Search for the cell housing the specified text and yield its (X, Y) center coordinate. 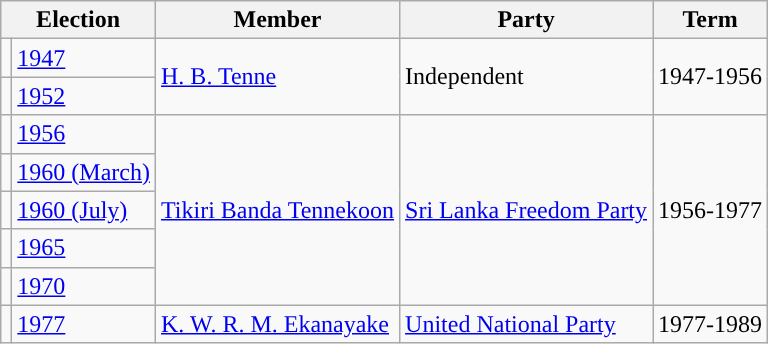
Independent (526, 77)
Election (78, 20)
K. W. R. M. Ekanayake (278, 324)
1956-1977 (710, 210)
1947-1956 (710, 77)
1977-1989 (710, 324)
1947 (84, 58)
1956 (84, 134)
1965 (84, 248)
1960 (July) (84, 210)
Term (710, 20)
H. B. Tenne (278, 77)
1977 (84, 324)
Party (526, 20)
1960 (March) (84, 172)
United National Party (526, 324)
1970 (84, 286)
Member (278, 20)
Tikiri Banda Tennekoon (278, 210)
1952 (84, 96)
Sri Lanka Freedom Party (526, 210)
